Search for the cell housing the specified text and yield its [X, Y] center coordinate. 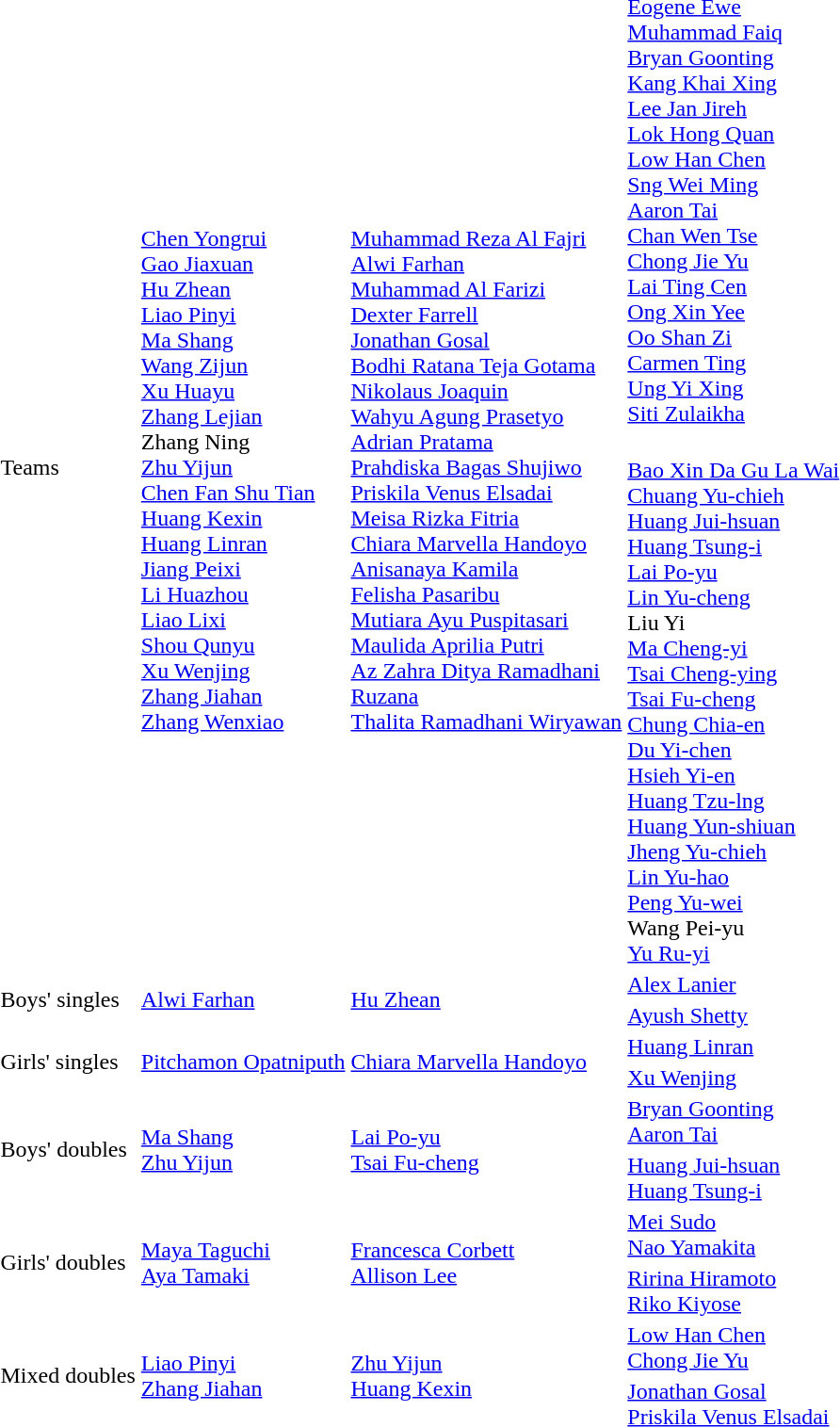
Ma Shang Zhu Yijun [243, 1149]
Maya Taguchi Aya Tamaki [243, 1262]
Pitchamon Opatniputh [243, 1062]
Francesca Corbett Allison Lee [486, 1262]
Hu Zhean [486, 1000]
Chiara Marvella Handoyo [486, 1062]
Alwi Farhan [243, 1000]
Lai Po-yu Tsai Fu-cheng [486, 1149]
